Scan for the cell matching the given text and deliver its (X, Y) coordinate at center. 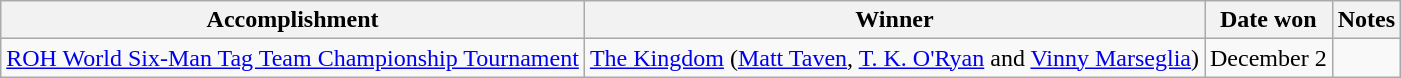
ROH World Six-Man Tag Team Championship Tournament (293, 58)
Winner (894, 20)
December 2 (1268, 58)
Date won (1268, 20)
Notes (1366, 20)
The Kingdom (Matt Taven, T. K. O'Ryan and Vinny Marseglia) (894, 58)
Accomplishment (293, 20)
